Return (x, y) of the center of cell containing provided text 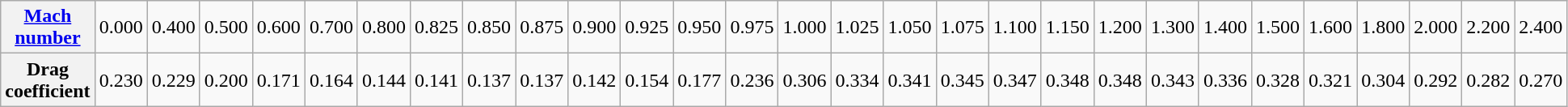
Drag coefficient (48, 79)
0.975 (752, 28)
0.343 (1172, 79)
1.100 (1015, 28)
2.200 (1489, 28)
0.270 (1541, 79)
1.500 (1277, 28)
0.336 (1225, 79)
0.164 (331, 79)
0.171 (278, 79)
0.334 (857, 79)
0.154 (647, 79)
0.321 (1330, 79)
0.950 (700, 28)
0.875 (542, 28)
0.600 (278, 28)
0.142 (595, 79)
0.341 (910, 79)
0.229 (173, 79)
0.825 (436, 28)
2.400 (1541, 28)
1.150 (1067, 28)
0.304 (1384, 79)
0.500 (226, 28)
0.347 (1015, 79)
Mach number (48, 28)
2.000 (1435, 28)
1.800 (1384, 28)
1.300 (1172, 28)
0.141 (436, 79)
1.075 (962, 28)
0.000 (121, 28)
0.230 (121, 79)
1.050 (910, 28)
0.328 (1277, 79)
0.800 (383, 28)
0.236 (752, 79)
1.000 (805, 28)
0.850 (490, 28)
1.025 (857, 28)
1.600 (1330, 28)
0.144 (383, 79)
0.292 (1435, 79)
0.900 (595, 28)
0.700 (331, 28)
0.400 (173, 28)
1.400 (1225, 28)
0.282 (1489, 79)
0.345 (962, 79)
0.306 (805, 79)
0.200 (226, 79)
1.200 (1120, 28)
0.177 (700, 79)
0.925 (647, 28)
